Identify which cell holds the provided text, then report its [X, Y] central coordinate. 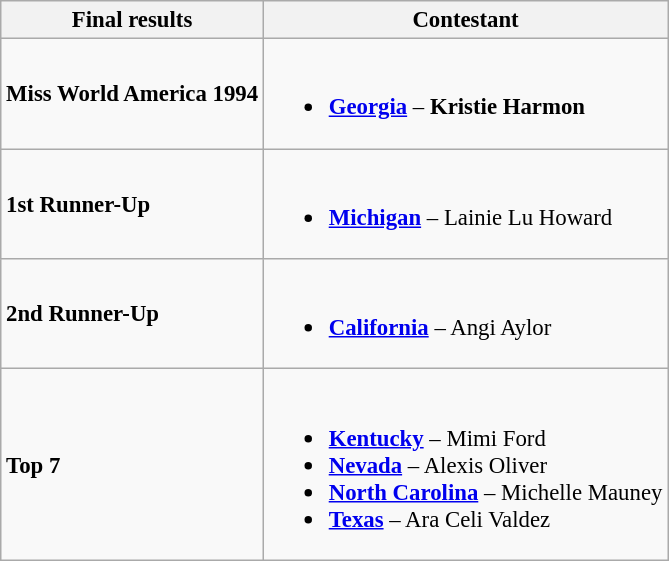
Michigan – Lainie Lu Howard [465, 204]
Contestant [465, 20]
2nd Runner-Up [132, 314]
Final results [132, 20]
Georgia – Kristie Harmon [465, 94]
1st Runner-Up [132, 204]
Miss World America 1994 [132, 94]
California – Angi Aylor [465, 314]
Top 7 [132, 464]
Kentucky – Mimi Ford Nevada – Alexis Oliver North Carolina – Michelle Mauney Texas – Ara Celi Valdez [465, 464]
